Return the [X, Y] coordinate for the center point of the cell that contains the specified text.  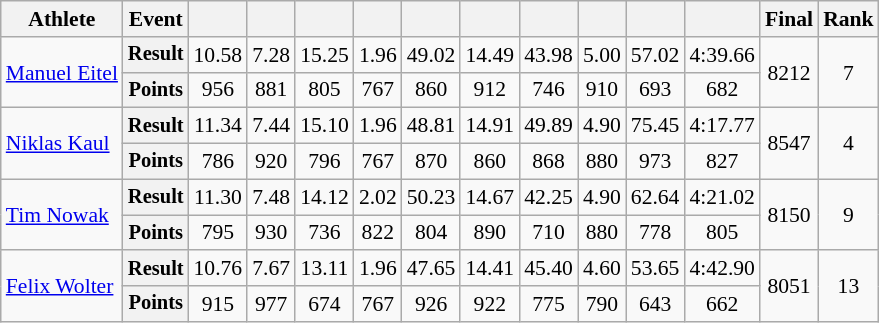
827 [722, 162]
910 [602, 90]
5.00 [602, 55]
9 [848, 214]
868 [548, 162]
693 [656, 90]
778 [656, 233]
973 [656, 162]
47.65 [432, 269]
8150 [789, 214]
13 [848, 286]
49.02 [432, 55]
14.41 [490, 269]
15.25 [324, 55]
4:21.02 [722, 197]
7 [848, 72]
11.34 [218, 126]
890 [490, 233]
804 [432, 233]
48.81 [432, 126]
53.65 [656, 269]
796 [324, 162]
57.02 [656, 55]
11.30 [218, 197]
62.64 [656, 197]
736 [324, 233]
956 [218, 90]
822 [378, 233]
13.11 [324, 269]
926 [432, 304]
710 [548, 233]
50.23 [432, 197]
49.89 [548, 126]
643 [656, 304]
915 [218, 304]
881 [271, 90]
746 [548, 90]
4:17.77 [722, 126]
674 [324, 304]
45.40 [548, 269]
790 [602, 304]
42.25 [548, 197]
662 [722, 304]
4:39.66 [722, 55]
920 [271, 162]
14.12 [324, 197]
10.76 [218, 269]
14.49 [490, 55]
7.28 [271, 55]
75.45 [656, 126]
Rank [848, 19]
4:42.90 [722, 269]
Felix Wolter [62, 286]
15.10 [324, 126]
7.44 [271, 126]
43.98 [548, 55]
775 [548, 304]
4 [848, 144]
8051 [789, 286]
930 [271, 233]
2.02 [378, 197]
8547 [789, 144]
682 [722, 90]
870 [432, 162]
922 [490, 304]
4.60 [602, 269]
14.91 [490, 126]
10.58 [218, 55]
Athlete [62, 19]
Event [156, 19]
Final [789, 19]
795 [218, 233]
7.67 [271, 269]
7.48 [271, 197]
14.67 [490, 197]
Tim Nowak [62, 214]
912 [490, 90]
Manuel Eitel [62, 72]
Niklas Kaul [62, 144]
977 [271, 304]
786 [218, 162]
8212 [789, 72]
